Capture the cell that displays the provided text and extract its [x, y] central coordinate. 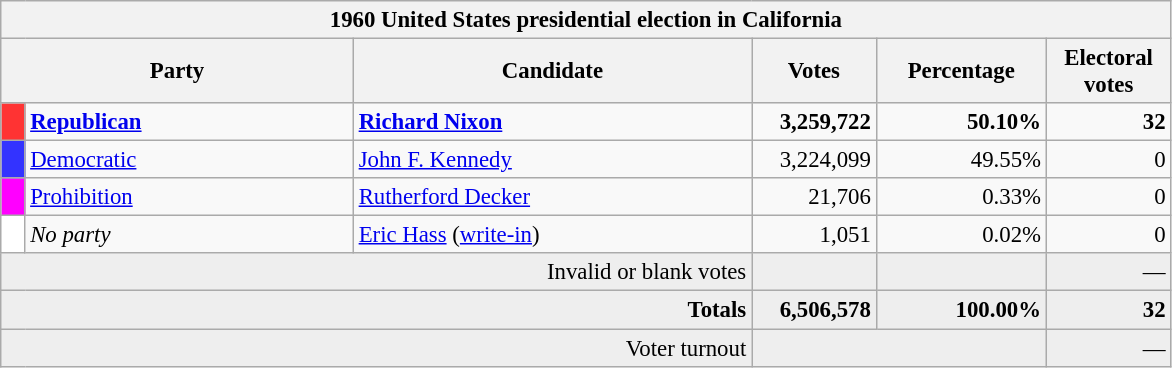
49.55% [961, 160]
Republican [189, 122]
Votes [814, 72]
Richard Nixon [552, 122]
Prohibition [189, 197]
1960 United States presidential election in California [586, 20]
21,706 [814, 197]
No party [189, 235]
Totals [376, 310]
Voter turnout [376, 348]
0.33% [961, 197]
Rutherford Decker [552, 197]
50.10% [961, 122]
Democratic [189, 160]
Electoral votes [1108, 72]
Eric Hass (write-in) [552, 235]
0.02% [961, 235]
Percentage [961, 72]
Candidate [552, 72]
Invalid or blank votes [376, 273]
1,051 [814, 235]
Party [178, 72]
John F. Kennedy [552, 160]
6,506,578 [814, 310]
3,259,722 [814, 122]
100.00% [961, 310]
3,224,099 [814, 160]
